Capture the cell that displays the provided text and extract its (x, y) central coordinate. 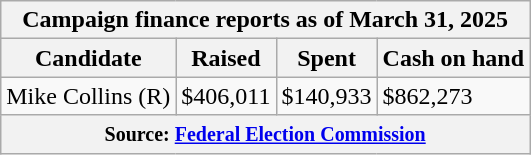
Mike Collins (R) (88, 96)
Cash on hand (453, 58)
Spent (326, 58)
Candidate (88, 58)
$406,011 (226, 96)
$140,933 (326, 96)
Source: Federal Election Commission (266, 134)
$862,273 (453, 96)
Raised (226, 58)
Campaign finance reports as of March 31, 2025 (266, 20)
